Determine the [x, y] coordinate at the center of the cell enclosing the given text.  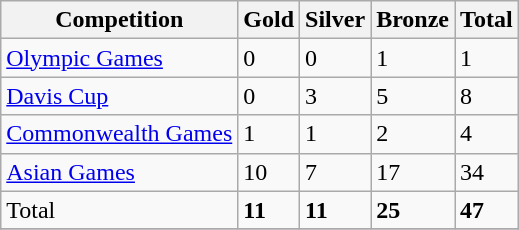
47 [487, 210]
34 [487, 172]
Gold [269, 20]
4 [487, 134]
Bronze [413, 20]
Commonwealth Games [120, 134]
5 [413, 96]
Silver [336, 20]
7 [336, 172]
25 [413, 210]
10 [269, 172]
3 [336, 96]
8 [487, 96]
2 [413, 134]
Davis Cup [120, 96]
Asian Games [120, 172]
Competition [120, 20]
17 [413, 172]
Olympic Games [120, 58]
